Locate the cell with the specified text and output its [X, Y] center coordinate. 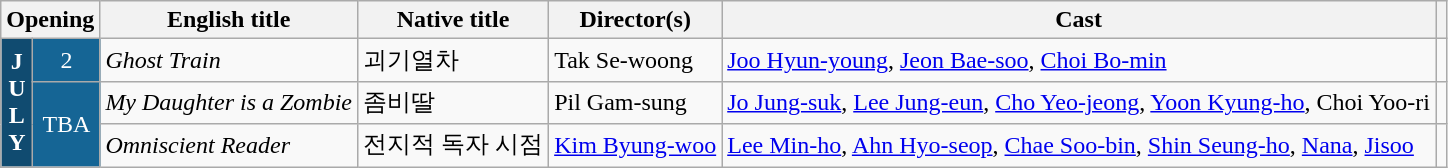
Lee Min-ho, Ahn Hyo-seop, Chae Soo-bin, Shin Seung-ho, Nana, Jisoo [1079, 146]
Opening [50, 20]
좀비딸 [454, 102]
TBA [66, 124]
Joo Hyun-young, Jeon Bae-soo, Choi Bo-min [1079, 60]
전지적 독자 시점 [454, 146]
My Daughter is a Zombie [229, 102]
Tak Se-woong [636, 60]
Kim Byung-woo [636, 146]
JULY [17, 103]
Ghost Train [229, 60]
English title [229, 20]
2 [66, 60]
Jo Jung-suk, Lee Jung-eun, Cho Yeo-jeong, Yoon Kyung-ho, Choi Yoo-ri [1079, 102]
Cast [1079, 20]
Pil Gam-sung [636, 102]
Director(s) [636, 20]
괴기열차 [454, 60]
Omniscient Reader [229, 146]
Native title [454, 20]
